Pinpoint the cell where the given text exists, returning its (x, y) midpoint coordinate. 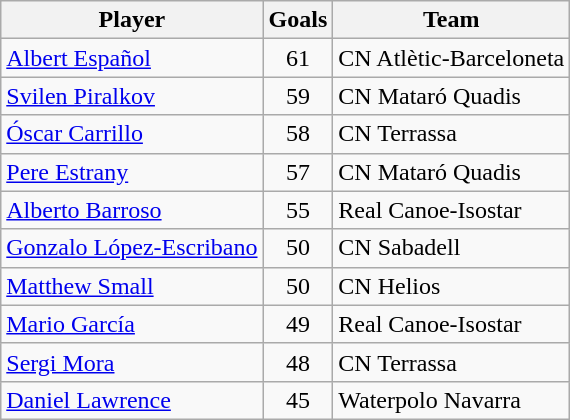
CN Sabadell (452, 248)
Goals (298, 20)
48 (298, 362)
Svilen Piralkov (132, 96)
58 (298, 134)
Mario García (132, 324)
Pere Estrany (132, 172)
59 (298, 96)
45 (298, 400)
61 (298, 58)
Daniel Lawrence (132, 400)
49 (298, 324)
Team (452, 20)
Matthew Small (132, 286)
Albert Español (132, 58)
Sergi Mora (132, 362)
57 (298, 172)
Waterpolo Navarra (452, 400)
Óscar Carrillo (132, 134)
Gonzalo López-Escribano (132, 248)
CN Atlètic-Barceloneta (452, 58)
Player (132, 20)
Alberto Barroso (132, 210)
55 (298, 210)
CN Helios (452, 286)
